For the text-containing cell, return its midpoint in [x, y] coordinate format. 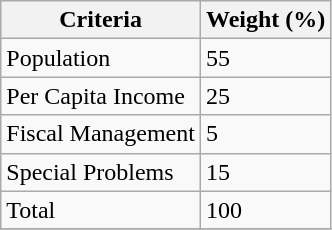
Weight (%) [265, 20]
25 [265, 96]
5 [265, 134]
Special Problems [101, 172]
Total [101, 210]
Criteria [101, 20]
Per Capita Income [101, 96]
Population [101, 58]
55 [265, 58]
Fiscal Management [101, 134]
15 [265, 172]
100 [265, 210]
